Extract the (x, y) coordinate from the center of the cell holding the provided text.  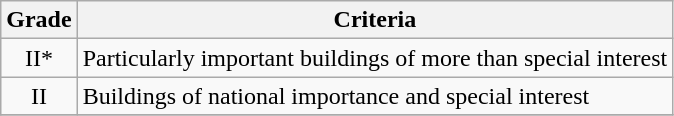
Particularly important buildings of more than special interest (375, 58)
II (39, 96)
II* (39, 58)
Criteria (375, 20)
Buildings of national importance and special interest (375, 96)
Grade (39, 20)
